Pinpoint the cell where the given text exists, returning its [x, y] midpoint coordinate. 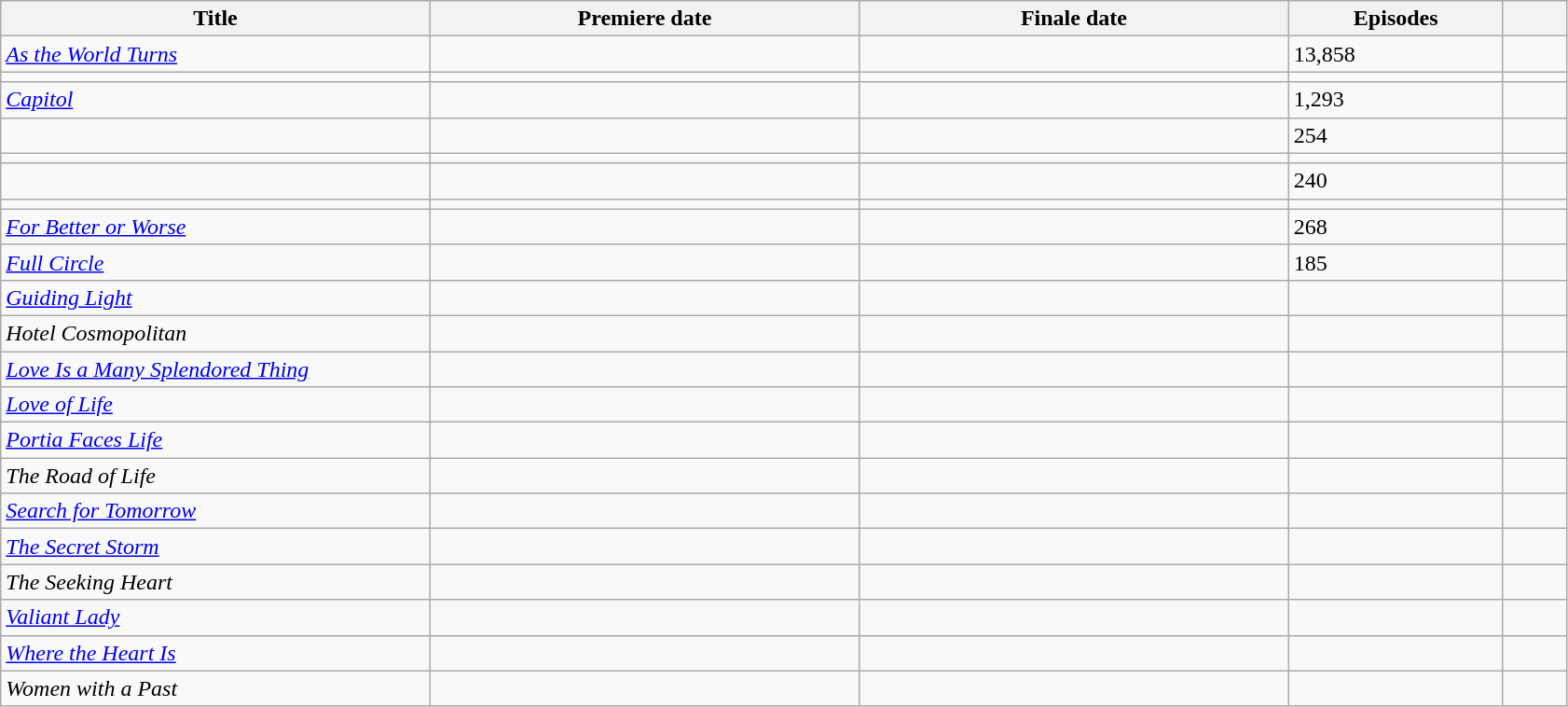
Finale date [1074, 19]
Portia Faces Life [215, 440]
The Road of Life [215, 476]
As the World Turns [215, 54]
The Secret Storm [215, 547]
240 [1396, 181]
Episodes [1396, 19]
Where the Heart Is [215, 653]
Love of Life [215, 405]
185 [1396, 262]
Valiant Lady [215, 617]
254 [1396, 135]
The Seeking Heart [215, 582]
Hotel Cosmopolitan [215, 333]
For Better or Worse [215, 227]
Title [215, 19]
Full Circle [215, 262]
Search for Tomorrow [215, 511]
Guiding Light [215, 298]
268 [1396, 227]
Premiere date [644, 19]
Love Is a Many Splendored Thing [215, 368]
1,293 [1396, 100]
13,858 [1396, 54]
Capitol [215, 100]
Women with a Past [215, 688]
